Identify which cell holds the provided text, then report its [X, Y] central coordinate. 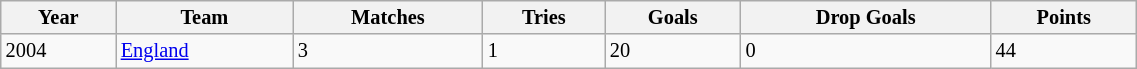
Goals [673, 17]
Team [204, 17]
England [204, 51]
Points [1064, 17]
2004 [58, 51]
20 [673, 51]
Matches [388, 17]
Tries [544, 17]
1 [544, 51]
Drop Goals [866, 17]
0 [866, 51]
44 [1064, 51]
Year [58, 17]
3 [388, 51]
